Search for the cell housing the specified text and yield its (X, Y) center coordinate. 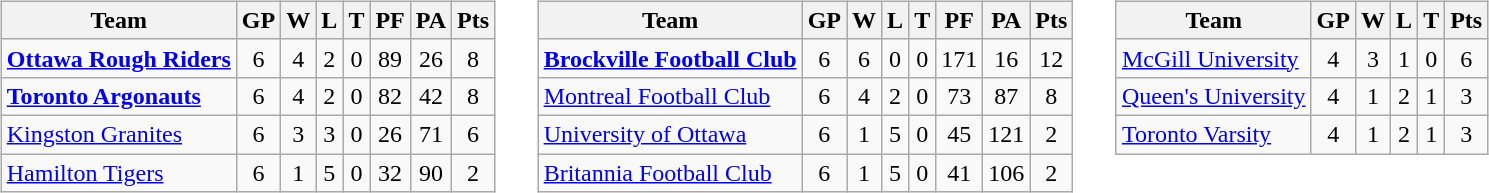
Kingston Granites (118, 134)
82 (390, 96)
Toronto Argonauts (118, 96)
Montreal Football Club (670, 96)
73 (960, 96)
71 (430, 134)
42 (430, 96)
Queen's University (1214, 96)
12 (1052, 58)
Hamilton Tigers (118, 173)
41 (960, 173)
171 (960, 58)
University of Ottawa (670, 134)
89 (390, 58)
Toronto Varsity (1214, 134)
McGill University (1214, 58)
Ottawa Rough Riders (118, 58)
16 (1006, 58)
Brockville Football Club (670, 58)
Britannia Football Club (670, 173)
45 (960, 134)
106 (1006, 173)
87 (1006, 96)
32 (390, 173)
121 (1006, 134)
90 (430, 173)
